Find where the given text appears and provide that cell's center as [x, y] coordinate. 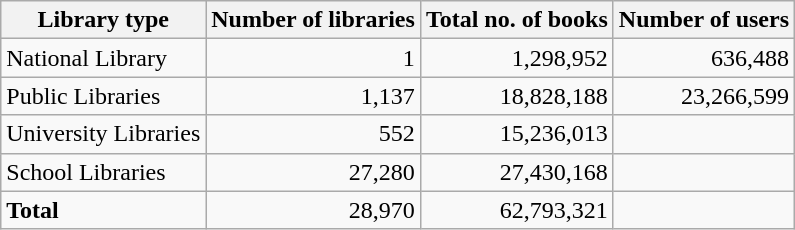
28,970 [314, 210]
27,280 [314, 172]
Library type [104, 20]
Public Libraries [104, 96]
18,828,188 [516, 96]
15,236,013 [516, 134]
Number of libraries [314, 20]
62,793,321 [516, 210]
Total [104, 210]
1,137 [314, 96]
School Libraries [104, 172]
552 [314, 134]
636,488 [704, 58]
1,298,952 [516, 58]
1 [314, 58]
Total no. of books [516, 20]
National Library [104, 58]
27,430,168 [516, 172]
23,266,599 [704, 96]
Number of users [704, 20]
University Libraries [104, 134]
